From the cell containing the given text, extract its center point as (x, y) coordinate. 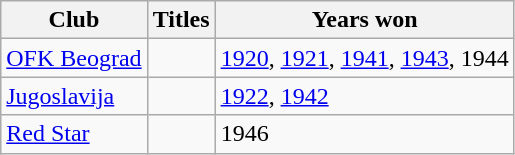
Years won (364, 20)
1922, 1942 (364, 96)
Club (74, 20)
OFK Beograd (74, 58)
Red Star (74, 134)
1946 (364, 134)
1920, 1921, 1941, 1943, 1944 (364, 58)
Titles (181, 20)
Jugoslavija (74, 96)
